Pinpoint the cell where the given text exists, returning its [X, Y] midpoint coordinate. 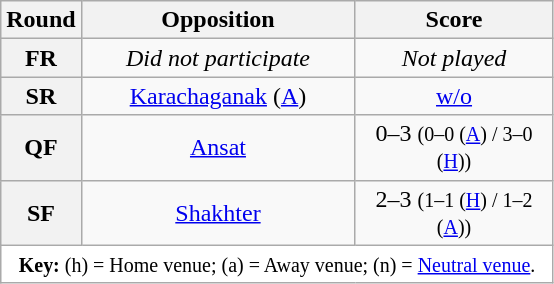
Not played [454, 58]
Ansat [218, 148]
w/o [454, 96]
Score [454, 20]
QF [41, 148]
Did not participate [218, 58]
2–3 (1–1 (H) / 1–2 (A)) [454, 212]
Opposition [218, 20]
Shakhter [218, 212]
SF [41, 212]
0–3 (0–0 (A) / 3–0 (H)) [454, 148]
Key: (h) = Home venue; (a) = Away venue; (n) = Neutral venue. [278, 264]
Karachaganak (A) [218, 96]
FR [41, 58]
Round [41, 20]
SR [41, 96]
